Determine the [X, Y] coordinate at the center of the cell enclosing the given text.  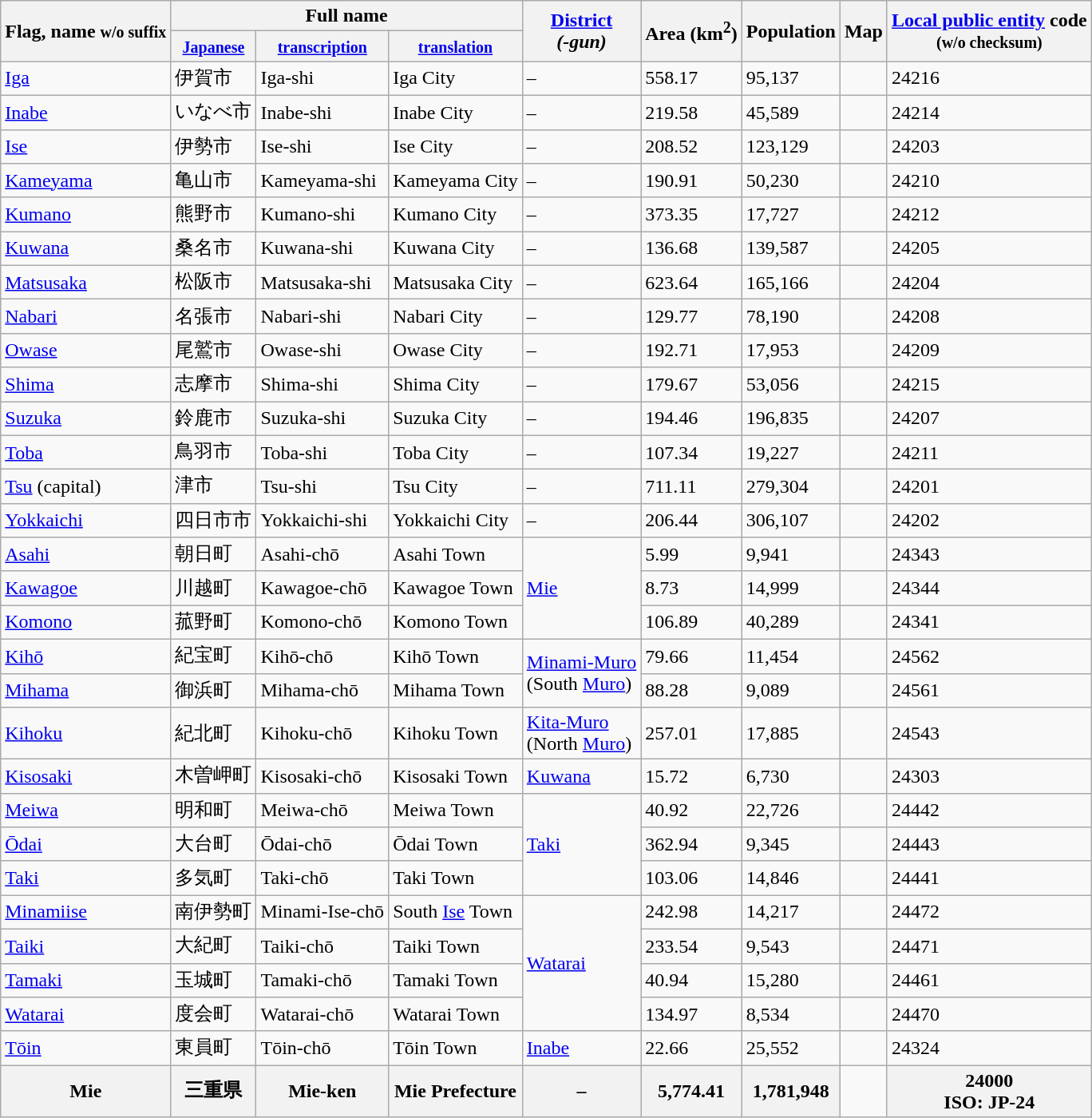
Mihama [86, 690]
5,774.41 [691, 1091]
219.58 [691, 112]
24210 [989, 180]
22,726 [790, 810]
14,217 [790, 912]
22.66 [691, 1048]
14,999 [790, 588]
Suzuka [86, 418]
129.77 [691, 316]
伊勢市 [214, 147]
紀宝町 [214, 656]
translation [456, 46]
Kihoku [86, 733]
朝日町 [214, 554]
Inabe-shi [322, 112]
Minami-Ise-chō [322, 912]
御浜町 [214, 690]
53,056 [790, 385]
Tsu City [456, 487]
24324 [989, 1048]
Shima City [456, 385]
8.73 [691, 588]
24543 [989, 733]
菰野町 [214, 623]
24211 [989, 452]
9,543 [790, 946]
Toba [86, 452]
24472 [989, 912]
24441 [989, 878]
Full name [346, 16]
190.91 [691, 180]
Kisosaki [86, 776]
大台町 [214, 845]
711.11 [691, 487]
Shima [86, 385]
9,941 [790, 554]
233.54 [691, 946]
11,454 [790, 656]
24471 [989, 946]
桑名市 [214, 249]
123,129 [790, 147]
熊野市 [214, 214]
17,953 [790, 350]
24215 [989, 385]
Owase City [456, 350]
Owase-shi [322, 350]
24303 [989, 776]
78,190 [790, 316]
179.67 [691, 385]
鈴鹿市 [214, 418]
24561 [989, 690]
Kumano City [456, 214]
Suzuka City [456, 418]
南伊勢町 [214, 912]
Taiki-chō [322, 946]
Iga-shi [322, 78]
24442 [989, 810]
Asahi-chō [322, 554]
1,781,948 [790, 1091]
Flag, name w/o suffix [86, 31]
Kisosaki Town [456, 776]
明和町 [214, 810]
8,534 [790, 1014]
24341 [989, 623]
24202 [989, 521]
17,727 [790, 214]
Japanese [214, 46]
Ise City [456, 147]
Local public entity code(w/o checksum) [989, 31]
Asahi Town [456, 554]
Toba City [456, 452]
194.46 [691, 418]
Tsu (capital) [86, 487]
79.66 [691, 656]
Toba-shi [322, 452]
Kumano [86, 214]
Komono Town [456, 623]
Mie Prefecture [456, 1091]
Map [864, 31]
24443 [989, 845]
279,304 [790, 487]
Tamaki-chō [322, 981]
95,137 [790, 78]
Population [790, 31]
242.98 [691, 912]
Shima-shi [322, 385]
15,280 [790, 981]
103.06 [691, 878]
Meiwa [86, 810]
東員町 [214, 1048]
Kumano-shi [322, 214]
206.44 [691, 521]
558.17 [691, 78]
Matsusaka-shi [322, 283]
9,345 [790, 845]
川越町 [214, 588]
Tsu-shi [322, 487]
伊賀市 [214, 78]
Komono [86, 623]
度会町 [214, 1014]
24207 [989, 418]
Tamaki Town [456, 981]
24461 [989, 981]
Matsusaka City [456, 283]
名張市 [214, 316]
88.28 [691, 690]
9,089 [790, 690]
Kihoku Town [456, 733]
Tōin [86, 1048]
Yokkaichi [86, 521]
24201 [989, 487]
亀山市 [214, 180]
Mihama Town [456, 690]
24562 [989, 656]
Taki Town [456, 878]
24212 [989, 214]
Kawagoe-chō [322, 588]
Nabari City [456, 316]
24214 [989, 112]
Tōin Town [456, 1048]
623.64 [691, 283]
尾鷲市 [214, 350]
transcription [322, 46]
Meiwa-chō [322, 810]
Tōin-chō [322, 1048]
24205 [989, 249]
玉城町 [214, 981]
鳥羽市 [214, 452]
津市 [214, 487]
24209 [989, 350]
Kihō [86, 656]
Yokkaichi City [456, 521]
Kameyama-shi [322, 180]
107.34 [691, 452]
Iga [86, 78]
257.01 [691, 733]
Yokkaichi-shi [322, 521]
17,885 [790, 733]
14,846 [790, 878]
いなべ市 [214, 112]
24344 [989, 588]
Nabari-shi [322, 316]
24470 [989, 1014]
Ōdai-chō [322, 845]
24343 [989, 554]
Taki-chō [322, 878]
19,227 [790, 452]
Iga City [456, 78]
松阪市 [214, 283]
Taiki Town [456, 946]
Kihō-chō [322, 656]
24203 [989, 147]
Minami-Muro(South Muro) [581, 672]
40.92 [691, 810]
Suzuka-shi [322, 418]
50,230 [790, 180]
208.52 [691, 147]
40,289 [790, 623]
6,730 [790, 776]
Matsusaka [86, 283]
South Ise Town [456, 912]
志摩市 [214, 385]
木曽岬町 [214, 776]
45,589 [790, 112]
306,107 [790, 521]
Meiwa Town [456, 810]
139,587 [790, 249]
136.68 [691, 249]
192.71 [691, 350]
Tamaki [86, 981]
紀北町 [214, 733]
Mie-ken [322, 1091]
Ise-shi [322, 147]
40.94 [691, 981]
Kameyama City [456, 180]
24204 [989, 283]
Kihoku-chō [322, 733]
Minamiise [86, 912]
Ōdai [86, 845]
四日市市 [214, 521]
三重県 [214, 1091]
373.35 [691, 214]
Kisosaki-chō [322, 776]
25,552 [790, 1048]
District(-gun) [581, 31]
24216 [989, 78]
Kita-Muro(North Muro) [581, 733]
24208 [989, 316]
Kawagoe Town [456, 588]
Kuwana-shi [322, 249]
362.94 [691, 845]
Inabe City [456, 112]
Kihō Town [456, 656]
Asahi [86, 554]
196,835 [790, 418]
Komono-chō [322, 623]
Kawagoe [86, 588]
大紀町 [214, 946]
15.72 [691, 776]
5.99 [691, 554]
Ise [86, 147]
多気町 [214, 878]
165,166 [790, 283]
Owase [86, 350]
134.97 [691, 1014]
Mihama-chō [322, 690]
Ōdai Town [456, 845]
Kameyama [86, 180]
Area (km2) [691, 31]
Watarai Town [456, 1014]
106.89 [691, 623]
Watarai-chō [322, 1014]
Nabari [86, 316]
24000ISO: JP-24 [989, 1091]
Taiki [86, 946]
Kuwana City [456, 249]
